Determine the (x, y) coordinate at the center of the cell enclosing the given text.  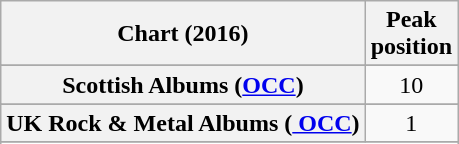
Peak position (411, 34)
1 (411, 123)
10 (411, 85)
Scottish Albums (OCC) (183, 85)
Chart (2016) (183, 34)
UK Rock & Metal Albums ( OCC) (183, 123)
